Find where the given text appears and provide that cell's center as (X, Y) coordinate. 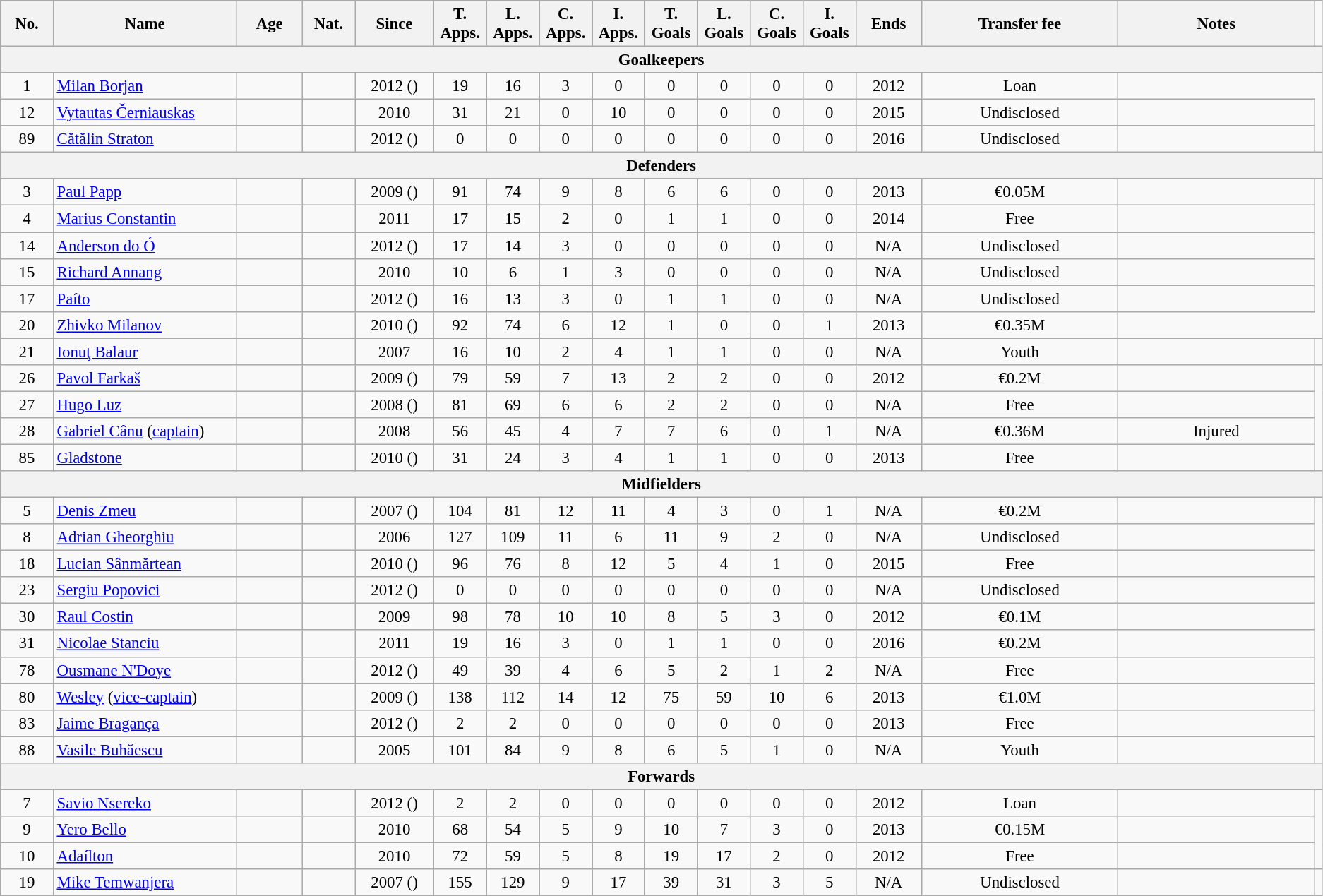
88 (27, 750)
91 (460, 193)
Since (395, 24)
96 (460, 564)
Adrian Gheorghiu (145, 537)
L. Apps. (513, 24)
2008 (395, 431)
Injured (1216, 431)
Denis Zmeu (145, 511)
C. Apps. (566, 24)
68 (460, 830)
Jaime Bragança (145, 723)
109 (513, 537)
I. Goals (829, 24)
30 (27, 617)
Nat. (329, 24)
80 (27, 697)
2009 (395, 617)
101 (460, 750)
18 (27, 564)
2006 (395, 537)
Savio Nsereko (145, 803)
Cătălin Straton (145, 139)
Hugo Luz (145, 405)
€0.1M (1019, 617)
Adaílton (145, 856)
Ionuţ Balaur (145, 352)
Age (270, 24)
Lucian Sânmărtean (145, 564)
83 (27, 723)
T. Goals (671, 24)
54 (513, 830)
Goalkeepers (661, 60)
45 (513, 431)
T. Apps. (460, 24)
Richard Annang (145, 272)
Ends (888, 24)
112 (513, 697)
Raul Costin (145, 617)
L. Goals (724, 24)
2008 () (395, 405)
Forwards (661, 777)
20 (27, 325)
I. Apps. (618, 24)
2005 (395, 750)
Nicolae Stanciu (145, 644)
Milan Borjan (145, 86)
€0.15M (1019, 830)
127 (460, 537)
Pavol Farkaš (145, 378)
138 (460, 697)
27 (27, 405)
Marius Constantin (145, 219)
104 (460, 511)
Anderson do Ó (145, 246)
No. (27, 24)
Ousmane N'Doye (145, 670)
56 (460, 431)
79 (460, 378)
92 (460, 325)
Paíto (145, 299)
69 (513, 405)
Zhivko Milanov (145, 325)
€0.05M (1019, 193)
€1.0M (1019, 697)
Wesley (vice-captain) (145, 697)
Defenders (661, 166)
Paul Papp (145, 193)
98 (460, 617)
Vytautas Černiauskas (145, 113)
Midfielders (661, 484)
2007 (395, 352)
Yero Bello (145, 830)
155 (460, 883)
129 (513, 883)
85 (27, 458)
Gladstone (145, 458)
26 (27, 378)
2014 (888, 219)
Mike Temwanjera (145, 883)
€0.35M (1019, 325)
€0.36M (1019, 431)
Transfer fee (1019, 24)
28 (27, 431)
Vasile Buhăescu (145, 750)
84 (513, 750)
49 (460, 670)
Sergiu Popovici (145, 590)
23 (27, 590)
Notes (1216, 24)
Gabriel Cânu (captain) (145, 431)
C. Goals (777, 24)
24 (513, 458)
89 (27, 139)
Name (145, 24)
76 (513, 564)
75 (671, 697)
72 (460, 856)
